Locate the cell with the specified text and output its [X, Y] center coordinate. 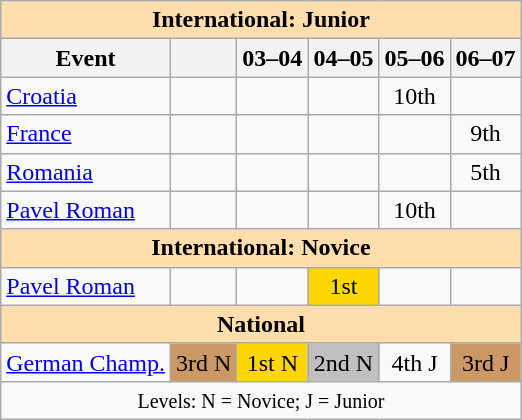
1st [344, 286]
Levels: N = Novice; J = Junior [261, 400]
International: Novice [261, 248]
1st N [272, 362]
05–06 [414, 58]
4th J [414, 362]
3rd N [203, 362]
03–04 [272, 58]
Croatia [86, 96]
3rd J [486, 362]
National [261, 324]
9th [486, 134]
2nd N [344, 362]
5th [486, 172]
06–07 [486, 58]
Event [86, 58]
International: Junior [261, 20]
France [86, 134]
Romania [86, 172]
04–05 [344, 58]
German Champ. [86, 362]
